Extract the (X, Y) coordinate from the center of the cell holding the provided text.  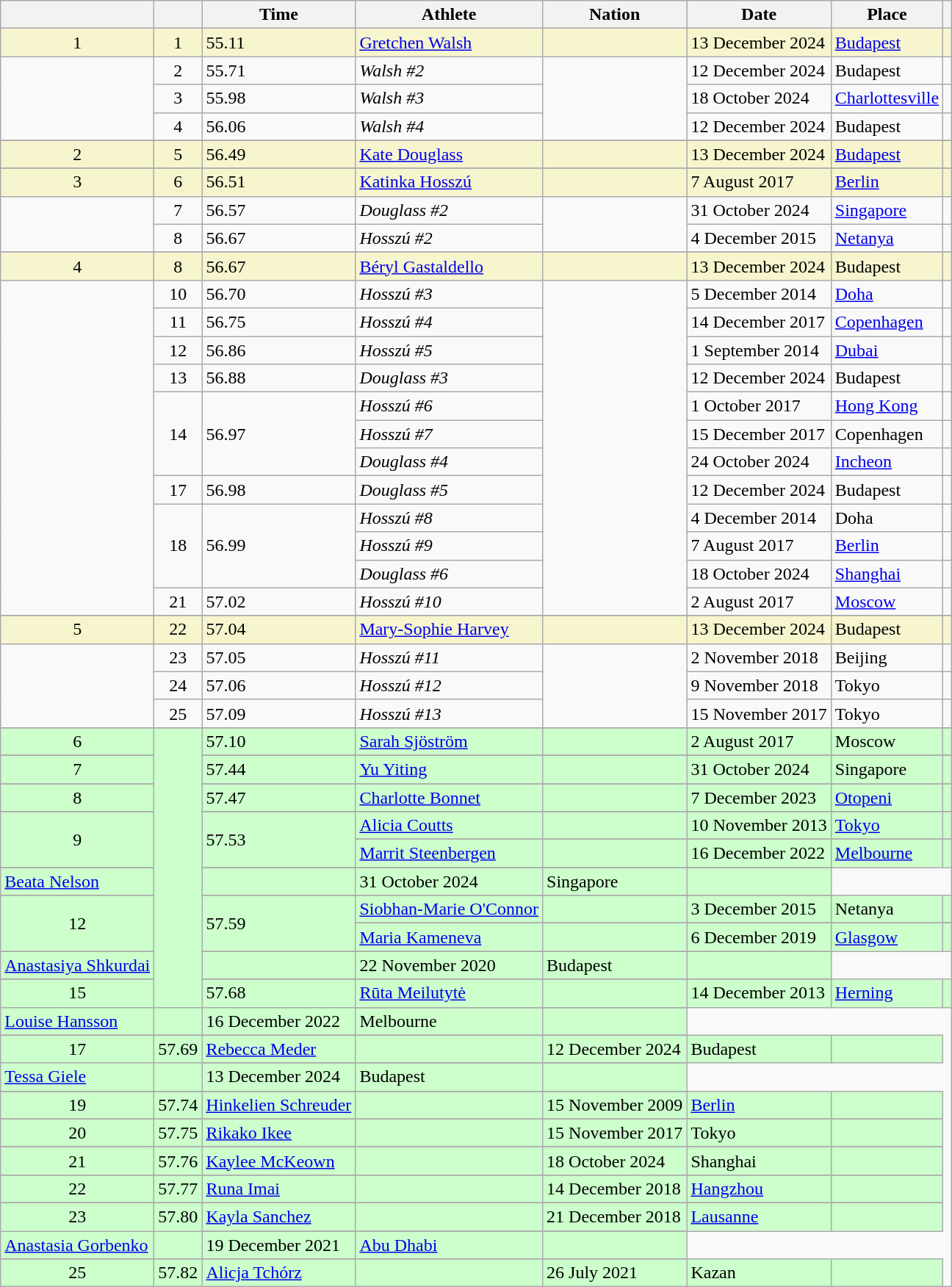
57.69 (178, 1049)
57.10 (279, 741)
Louise Hansson (78, 1021)
57.06 (279, 685)
Hosszú #10 (450, 602)
11 (178, 322)
Glasgow (887, 937)
Athlete (450, 15)
20 (78, 1133)
Douglass #5 (450, 490)
19 (78, 1105)
Hosszú #5 (450, 350)
Date (759, 15)
Beata Nelson (78, 882)
Douglass #6 (450, 574)
24 (178, 685)
15 November 2009 (615, 1105)
5 December 2014 (759, 294)
57.74 (178, 1105)
7 December 2023 (759, 797)
Tessa Giele (78, 1077)
56.51 (279, 182)
4 December 2014 (759, 518)
21 December 2018 (615, 1216)
56.97 (279, 434)
Walsh #3 (450, 98)
56.88 (279, 378)
57.82 (178, 1273)
9 November 2018 (759, 685)
1 September 2014 (759, 350)
57.75 (178, 1133)
Gretchen Walsh (450, 43)
Hangzhou (759, 1189)
9 (78, 840)
Place (887, 15)
55.11 (279, 43)
Charlotte Bonnet (450, 797)
Kaylee McKeown (279, 1161)
Nation (615, 15)
Hosszú #6 (450, 406)
57.47 (279, 797)
14 December 2013 (759, 993)
10 (178, 294)
Beijing (887, 657)
Kazan (759, 1273)
Alicja Tchórz (279, 1273)
14 December 2018 (615, 1189)
57.09 (279, 713)
Katinka Hosszú (450, 182)
Abu Dhabi (450, 1245)
56.75 (279, 322)
24 October 2024 (759, 462)
Walsh #4 (450, 126)
Anastasiya Shkurdai (78, 965)
56.06 (279, 126)
Hosszú #12 (450, 685)
56.49 (279, 154)
Hosszú #11 (450, 657)
22 November 2020 (450, 965)
Rikako Ikee (279, 1133)
Otopeni (887, 797)
56.99 (279, 546)
Walsh #2 (450, 71)
10 November 2013 (759, 826)
Sarah Sjöström (450, 741)
57.02 (279, 602)
Rebecca Meder (279, 1049)
Siobhan-Marie O'Connor (450, 909)
Hosszú #9 (450, 546)
Hosszú #13 (450, 713)
Runa Imai (279, 1189)
55.71 (279, 71)
Alicia Coutts (450, 826)
Lausanne (759, 1216)
Hosszú #7 (450, 434)
13 (178, 378)
Hosszú #2 (450, 238)
Hosszú #8 (450, 518)
Hosszú #3 (450, 294)
Kayla Sanchez (279, 1216)
Maria Kameneva (450, 937)
56.86 (279, 350)
Time (279, 15)
55.98 (279, 98)
1 October 2017 (759, 406)
15 December 2017 (759, 434)
Douglass #4 (450, 462)
Marrit Steenbergen (450, 854)
56.57 (279, 210)
26 July 2021 (615, 1273)
18 (178, 546)
Charlottesville (887, 98)
Douglass #3 (450, 378)
57.04 (279, 630)
Kate Douglass (450, 154)
14 (178, 434)
57.59 (279, 923)
14 December 2017 (759, 322)
Hinkelien Schreuder (279, 1105)
Herning (887, 993)
Yu Yiting (450, 769)
4 December 2015 (759, 238)
3 December 2015 (759, 909)
57.80 (178, 1216)
Hong Kong (887, 406)
56.70 (279, 294)
Rūta Meilutytė (450, 993)
57.77 (178, 1189)
15 (78, 993)
57.76 (178, 1161)
Incheon (887, 462)
57.53 (279, 840)
6 December 2019 (759, 937)
57.05 (279, 657)
Béryl Gastaldello (450, 266)
56.98 (279, 490)
Douglass #2 (450, 210)
Hosszú #4 (450, 322)
Mary-Sophie Harvey (450, 630)
2 November 2018 (759, 657)
19 December 2021 (279, 1245)
57.68 (279, 993)
Anastasia Gorbenko (78, 1245)
Dubai (887, 350)
57.44 (279, 769)
